Locate the cell with the specified text and output its (x, y) center coordinate. 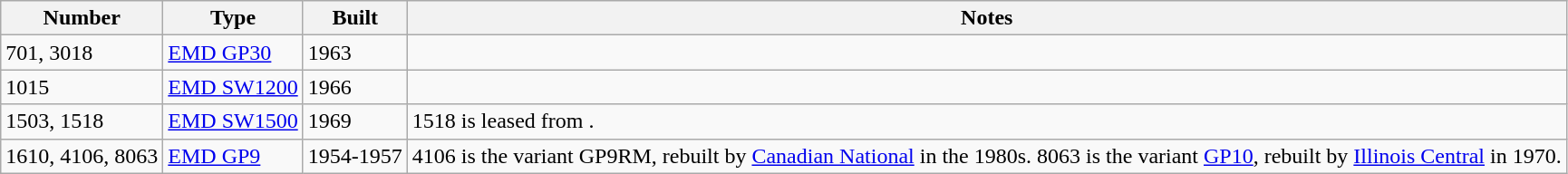
1963 (355, 53)
Notes (986, 18)
Built (355, 18)
EMD GP30 (233, 53)
Type (233, 18)
1015 (82, 87)
1503, 1518 (82, 121)
1966 (355, 87)
1969 (355, 121)
Number (82, 18)
1518 is leased from . (986, 121)
EMD GP9 (233, 156)
701, 3018 (82, 53)
EMD SW1200 (233, 87)
EMD SW1500 (233, 121)
4106 is the variant GP9RM, rebuilt by Canadian National in the 1980s. 8063 is the variant GP10, rebuilt by Illinois Central in 1970. (986, 156)
1610, 4106, 8063 (82, 156)
1954-1957 (355, 156)
